For the text-containing cell, return its midpoint in [x, y] coordinate format. 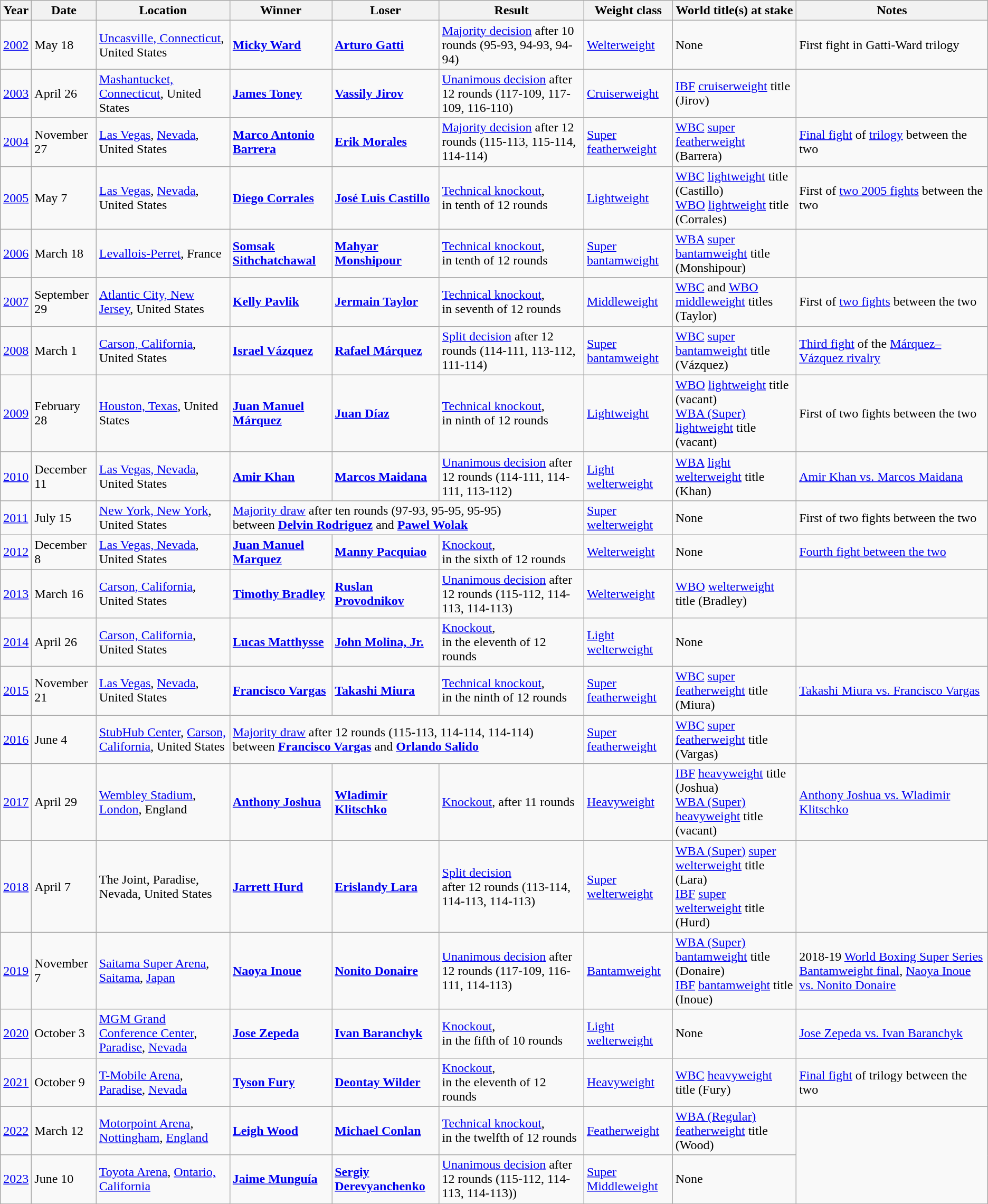
Majority decision after 12 rounds (115-113, 115-114, 114-114) [511, 142]
November 7 [64, 971]
Rafael Márquez [385, 350]
WBO lightweight title (vacant)WBA (Super) lightweight title (vacant) [734, 413]
December 11 [64, 476]
Mahyar Monshipour [385, 253]
Toyota Arena, Ontario, California [163, 1179]
September 29 [64, 302]
Timothy Bradley [281, 593]
November 21 [64, 691]
2009 [16, 413]
Majority decision after 10 rounds (95-93, 94-93, 94-94) [511, 45]
Erislandy Lara [385, 887]
July 15 [64, 517]
WBC super featherweight (Barrera) [734, 142]
WBA (Super) super welterweight title (Lara) IBF super welterweight title (Hurd) [734, 887]
Takashi Miura [385, 691]
March 12 [64, 1131]
October 3 [64, 1034]
Saitama Super Arena, Saitama, Japan [163, 971]
Mashantucket, Connecticut, United States [163, 93]
Juan Díaz [385, 413]
Super Middleweight [628, 1179]
Middleweight [628, 302]
WBO welterweight title (Bradley) [734, 593]
Francisco Vargas [281, 691]
StubHub Center, Carson, California, United States [163, 740]
Tyson Fury [281, 1082]
November 27 [64, 142]
2015 [16, 691]
WBC super featherweight title (Vargas) [734, 740]
Erik Morales [385, 142]
2022 [16, 1131]
First fight in Gatti-Ward trilogy [892, 45]
Ivan Baranchyk [385, 1034]
Takashi Miura vs. Francisco Vargas [892, 691]
Jermain Taylor [385, 302]
May 18 [64, 45]
Ruslan Provodnikov [385, 593]
2007 [16, 302]
Deontay Wilder [385, 1082]
Juan Manuel Marquez [281, 552]
Wladimir Klitschko [385, 802]
WBA (Super) bantamweight title (Donaire)IBF bantamweight title (Inoue) [734, 971]
October 9 [64, 1082]
James Toney [281, 93]
2012 [16, 552]
Michael Conlan [385, 1131]
Houston, Texas, United States [163, 413]
Wembley Stadium, London, England [163, 802]
Bantamweight [628, 971]
2016 [16, 740]
March 18 [64, 253]
Uncasville, Connecticut, United States [163, 45]
Winner [281, 11]
2008 [16, 350]
John Molina, Jr. [385, 642]
2004 [16, 142]
Jarrett Hurd [281, 887]
2003 [16, 93]
Leigh Wood [281, 1131]
Israel Vázquez [281, 350]
June 10 [64, 1179]
Technical knockout,in ninth of 12 rounds [511, 413]
WBA light welterweight title (Khan) [734, 476]
Arturo Gatti [385, 45]
Result [511, 11]
First of two 2005 fights between the two [892, 197]
Loser [385, 11]
March 16 [64, 593]
Sergiy Derevyanchenko [385, 1179]
Jose Zepeda [281, 1034]
Anthony Joshua vs. Wladimir Klitschko [892, 802]
2013 [16, 593]
Majority draw after 12 rounds (115-113, 114-114, 114-114) between Francisco Vargas and Orlando Salido [406, 740]
Third fight of the Márquez–Vázquez rivalry [892, 350]
Featherweight [628, 1131]
Split decision after 12 rounds (114-111, 113-112, 111-114) [511, 350]
Technical knockout, in the twelfth of 12 rounds [511, 1131]
Anthony Joshua [281, 802]
Marco Antonio Barrera [281, 142]
Majority draw after ten rounds (97-93, 95-95, 95-95) between Delvin Rodriguez and Pawel Wolak [406, 517]
WBA super bantamweight title (Monshipour) [734, 253]
Naoya Inoue [281, 971]
Technical knockout,in seventh of 12 rounds [511, 302]
IBF cruiserweight title (Jirov) [734, 93]
May 7 [64, 197]
New York, New York, United States [163, 517]
T-Mobile Arena, Paradise, Nevada [163, 1082]
WBC and WBO middleweight titles (Taylor) [734, 302]
2019 [16, 971]
April 29 [64, 802]
Knockout, in the fifth of 10 rounds [511, 1034]
Fourth fight between the two [892, 552]
Somsak Sithchatchawal [281, 253]
Manny Pacquiao [385, 552]
December 8 [64, 552]
Knockout, in the sixth of 12 rounds [511, 552]
2010 [16, 476]
2018 [16, 887]
2021 [16, 1082]
2018-19 World Boxing Super Series Bantamweight final, Naoya Inoue vs. Nonito Donaire [892, 971]
WBA (Regular) featherweight title (Wood) [734, 1131]
2023 [16, 1179]
The Joint, Paradise, Nevada, United States [163, 887]
Motorpoint Arena, Nottingham, England [163, 1131]
Jose Zepeda vs. Ivan Baranchyk [892, 1034]
WBC super bantamweight title (Vázquez) [734, 350]
Unanimous decision after 12 rounds (114-111, 114-111, 113-112) [511, 476]
World title(s) at stake [734, 11]
2020 [16, 1034]
Nonito Donaire [385, 971]
Split decision after 12 rounds (113-114, 114-113, 114-113) [511, 887]
Unanimous decision after 12 rounds (115-112, 114-113, 114-113)) [511, 1179]
Cruiserweight [628, 93]
April 7 [64, 887]
2006 [16, 253]
Date [64, 11]
June 4 [64, 740]
Location [163, 11]
Diego Corrales [281, 197]
Weight class [628, 11]
2011 [16, 517]
2014 [16, 642]
February 28 [64, 413]
Notes [892, 11]
Year [16, 11]
WBC lightweight title (Castillo)WBO lightweight title (Corrales) [734, 197]
Kelly Pavlik [281, 302]
Unanimous decision after 12 rounds (115-112, 114-113, 114-113) [511, 593]
Levallois-Perret, France [163, 253]
Juan Manuel Márquez [281, 413]
2017 [16, 802]
Knockout, after 11 rounds [511, 802]
Vassily Jirov [385, 93]
MGM Grand Conference Center, Paradise, Nevada [163, 1034]
Amir Khan [281, 476]
Atlantic City, New Jersey, United States [163, 302]
WBC super featherweight title (Miura) [734, 691]
IBF heavyweight title (Joshua) WBA (Super) heavyweight title (vacant) [734, 802]
Micky Ward [281, 45]
2005 [16, 197]
Technical knockout, in the ninth of 12 rounds [511, 691]
Unanimous decision after 12 rounds (117-109, 116-111, 114-113) [511, 971]
Lucas Matthysse [281, 642]
Amir Khan vs. Marcos Maidana [892, 476]
José Luis Castillo [385, 197]
Jaime Munguía [281, 1179]
Unanimous decision after 12 rounds (117-109, 117-109, 116-110) [511, 93]
March 1 [64, 350]
2002 [16, 45]
Marcos Maidana [385, 476]
WBC heavyweight title (Fury) [734, 1082]
